Determine the [X, Y] coordinate at the center of the cell enclosing the given text.  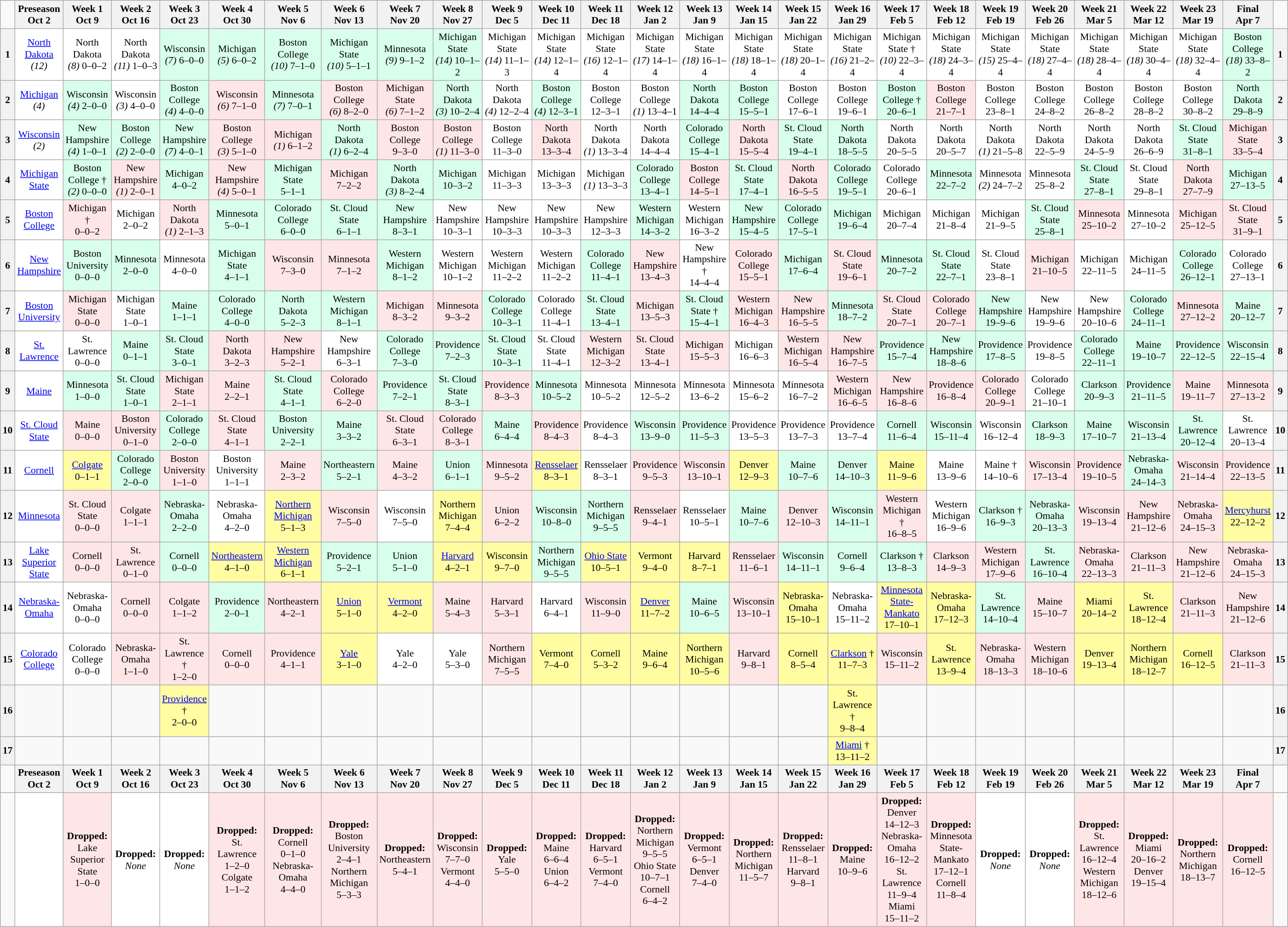
Clarkson †11–7–3 [852, 659]
Maine15–10–7 [1050, 608]
Michigan State(18) 16–1–4 [704, 54]
Colorado College20–7–1 [951, 311]
Dropped:Northern Michigan9–5–5Ohio State10–7–1Cornell6–4–2 [655, 860]
Providence13–7–3 [803, 431]
Cornell9–6–4 [852, 562]
St. Cloud State8–3–1 [457, 391]
North Dakota20–5–7 [951, 140]
Boston College(3) 5–1–0 [237, 140]
Northeastern4–1–0 [237, 562]
North Dakota27–7–9 [1198, 180]
Wisconsin13–9–0 [655, 431]
St. Cloud State29–8–1 [1149, 180]
Minnesota [39, 516]
St. Cloud State1–0–1 [135, 391]
St. Lawrence13–9–4 [951, 659]
Clarkson †16–9–3 [1000, 516]
Boston College9–3–0 [405, 140]
North Dakota(1) 6–2–4 [349, 140]
Dropped:Northeastern5–4–1 [405, 860]
Western Michigan8–1–1 [349, 311]
Providence5–2–1 [349, 562]
Northeastern5–2–1 [349, 471]
Michigan State0–0–0 [87, 311]
Denver11–7–2 [655, 608]
Wisconsin(3) 4–0–0 [135, 100]
Maine4–3–2 [405, 471]
Michigan21–8–4 [951, 220]
Michigan State(17) 14–1–4 [655, 54]
North Dakota13–3–4 [556, 140]
North Dakota20–5–5 [902, 140]
Maine †14–10–6 [1000, 471]
North Dakota26–6–9 [1149, 140]
St. Lawrence †9–8–4 [852, 711]
Colorado College13–4–1 [655, 180]
Maine6–4–4 [507, 431]
Dropped:Lake Superior State1–0–0 [87, 860]
Michigan State(6) 7–1–2 [405, 100]
St. Lawrence0–1–0 [135, 562]
Providence17–8–5 [1000, 351]
Michigan State(18) 18–1–4 [754, 54]
Michigan State(10) 5–1–1 [349, 54]
New Hampshire †14–4–4 [704, 265]
Michigan State(18) 24–3–4 [951, 54]
Michigan20–7–4 [902, 220]
Boston College24–8–2 [1050, 100]
Wisconsin22–15–4 [1248, 351]
Minnesota(9) 9–1–2 [405, 54]
Denver12–10–3 [803, 516]
Minnesota(2) 24–7–2 [1000, 180]
Nebraska-Omaha1–1–0 [135, 659]
Michigan State2–1–1 [184, 391]
Yale4–2–0 [405, 659]
Dropped:St. Lawrence1–2–0Colgate1–1–2 [237, 860]
St. Lawrence18–12–4 [1149, 608]
Wisconsin15–11–4 [951, 431]
Minnesota13–6–2 [704, 391]
Maine [39, 391]
Dropped:Harvard6–5–1Vermont7–4–0 [606, 860]
Vermont4–2–0 [405, 608]
Boston University0–0–0 [87, 265]
Colorado College19–5–1 [852, 180]
North Dakota16–5–5 [803, 180]
New Hampshire15–4–5 [754, 220]
Vermont9–4–0 [655, 562]
North Dakota(4) 12–2–4 [507, 100]
Dropped:Northern Michigan11–5–7 [754, 860]
Dropped:St. Lawrence16–12–4Western Michigan18–12–6 [1099, 860]
Michigan(4) [39, 100]
Providence8–3–3 [507, 391]
North Dakota5–2–3 [293, 311]
New Hampshire12–3–3 [606, 220]
Minnesota(7) 7–0–1 [293, 100]
Michigan State(18) 28–4–4 [1099, 54]
St. Cloud State25–8–1 [1050, 220]
Nebraska-Omaha0–0–0 [87, 608]
St. Cloud State [39, 431]
Minnesota4–0–0 [184, 265]
Providence9–5–3 [655, 471]
Nebraska-Omaha15–11–2 [852, 608]
Providence4–1–1 [293, 659]
Clarkson †13–8–3 [902, 562]
Michigan17–6–4 [803, 265]
Michigan State(18) 30–4–4 [1149, 54]
Wisconsin21–14–4 [1198, 471]
Maine2–2–1 [237, 391]
St. Cloud State23–8–1 [1000, 265]
Minnesota9–3–2 [457, 311]
Northern Michigan10–5–6 [704, 659]
Boston University1–1–1 [237, 471]
Dropped:Cornell16–12–5 [1248, 860]
St. Lawrence20–13–4 [1248, 431]
Wisconsin(6) 7–1–0 [237, 100]
Nebraska-Omaha4–2–0 [237, 516]
Colorado College7–3–0 [405, 351]
Michigan(5) 6–0–2 [237, 54]
Michigan13–3–3 [556, 180]
Michigan10–3–2 [457, 180]
Boston College12–3–1 [606, 100]
Michigan(1) 6–1–2 [293, 140]
St. Lawrence0–0–0 [87, 351]
Wisconsin(2) [39, 140]
Colorado College17–5–1 [803, 220]
Providence21–11–5 [1149, 391]
Michigan †0–0–2 [87, 220]
North Dakota18–5–5 [852, 140]
North Dakota15–5–4 [754, 140]
Providence11–5–3 [704, 431]
Minnesota9–5–2 [507, 471]
Northern Michigan7–4–4 [457, 516]
Vermont7–4–0 [556, 659]
New Hampshire16–5–5 [803, 311]
North Dakota(3) 10–2–4 [457, 100]
Maine19–11–7 [1198, 391]
Western Michigan16–4–3 [754, 311]
Wisconsin21–13–4 [1149, 431]
Michigan State(14) 11–1–3 [507, 54]
Colgate1–1–2 [184, 608]
Providence22–13–5 [1248, 471]
St. Lawrence16–10–4 [1050, 562]
St. Cloud State19–6–1 [852, 265]
New Hampshire [39, 265]
Boston College26–8–2 [1099, 100]
Wisconsin15–11–2 [902, 659]
Denver12–9–3 [754, 471]
Miami20–14–2 [1099, 608]
Boston College †20–6–1 [902, 100]
Cornell16–12–5 [1198, 659]
Dropped:Maine10–9–6 [852, 860]
Minnesota25–8–2 [1050, 180]
Minnesota7–1–2 [349, 265]
Dropped:Minnesota State-Mankato17–12–1Cornell11–8–4 [951, 860]
Cornell [39, 471]
St. Cloud State3–0–1 [184, 351]
Boston College14–5–1 [704, 180]
Providence †2–0–0 [184, 711]
Maine11–9–6 [902, 471]
Boston College(2) 2–0–0 [135, 140]
Wisconsin16–12–4 [1000, 431]
Maine0–0–0 [87, 431]
Wisconsin7–3–0 [293, 265]
Dropped:Denver14–12–3Nebraska-Omaha16–12–2St. Lawrence11–9–4Miami15–11–2 [902, 860]
Northern Michigan5–1–3 [293, 516]
Clarkson14–9–3 [951, 562]
St. Cloud State31–9–1 [1248, 220]
Providence19–10–5 [1099, 471]
Colorado College24–11–1 [1149, 311]
Rensselaer11–6–1 [754, 562]
Michigan State(18) 32–4–4 [1198, 54]
St. Lawrence20–12–4 [1198, 431]
Dropped:Rensselaer11–8–1Harvard9–8–1 [803, 860]
Minnesota25–10–2 [1099, 220]
Michigan25–12–5 [1198, 220]
Maine1–1–1 [184, 311]
St. Cloud State †15–4–1 [704, 311]
Dropped:Cornell0–1–0Nebraska-Omaha4–4–0 [293, 860]
New Hampshire8–3–1 [405, 220]
Boston College(1) 11–3–0 [457, 140]
Colorado College20–9–1 [1000, 391]
Michigan State(16) 12–1–4 [606, 54]
Colgate1–1–1 [135, 516]
Michigan State33–5–4 [1248, 140]
Boston College17–6–1 [803, 100]
Michigan8–3–2 [405, 311]
Maine19–10–7 [1149, 351]
Providence7–2–1 [405, 391]
Miami †13–11–2 [852, 751]
Boston College23–8–1 [1000, 100]
North Dakota(1) 21–5–8 [1000, 140]
New Hampshire5–2–1 [293, 351]
Michigan State(18) 27–4–4 [1050, 54]
Providence13–7–4 [852, 431]
Dropped:Vermont6–5–1Denver7–4–0 [704, 860]
Providence19–8–5 [1050, 351]
St. Cloud State19–4–1 [803, 140]
New Hampshire(7) 4–0–1 [184, 140]
Michigan2–0–2 [135, 220]
St. Cloud State10–3–1 [507, 351]
Michigan State(18) 20–1–4 [803, 54]
St. Cloud State17–4–1 [754, 180]
Boston College(4) 12–3–1 [556, 100]
Minnesota5–0–1 [237, 220]
Nebraska-Omaha15–10–1 [803, 608]
North Dakota29–8–9 [1248, 100]
Michigan7–2–2 [349, 180]
Minnesota27–10–2 [1149, 220]
Boston College11–3–0 [507, 140]
St. Cloud State6–3–1 [405, 431]
Colgate0–1–1 [87, 471]
Dropped:Maine6–6–4Union6–4–2 [556, 860]
Boston College †(2) 0–0–0 [87, 180]
Nebraska-Omaha20–13–3 [1050, 516]
Boston University [39, 311]
Western Michigan12–3–2 [606, 351]
Wisconsin17–13–4 [1050, 471]
Cornell11–6–4 [902, 431]
Northern Michigan7–5–5 [507, 659]
Michigan15–5–3 [704, 351]
New Hampshire10–3–1 [457, 220]
Nebraska-Omaha22–13–3 [1099, 562]
Denver19–13–4 [1099, 659]
Boston University1–1–0 [184, 471]
North Dakota(3) 8–2–4 [405, 180]
Dropped:Yale5–5–0 [507, 860]
Harvard4–2–1 [457, 562]
Western Michigan16–6–5 [852, 391]
Boston College [39, 220]
Nebraska-Omaha24–14–3 [1149, 471]
Dropped:Boston University2–4–1Northern Michigan5–3–3 [349, 860]
Boston University0–1–0 [135, 431]
New Hampshire13–4–3 [655, 265]
Michigan State(15) 25–4–4 [1000, 54]
Colorado College [39, 659]
Boston College21–7–1 [951, 100]
Providence15–7–4 [902, 351]
Michigan13–5–3 [655, 311]
Michigan19–6–4 [852, 220]
Clarkson18–9–3 [1050, 431]
Western Michigan16–3–2 [704, 220]
Denver14–10–3 [852, 471]
Providence2–0–1 [237, 608]
St. Cloud State27–8–1 [1099, 180]
Dropped:Miami20–16–2Denver19–15–4 [1149, 860]
St. Lawrence [39, 351]
St. Cloud State11–4–1 [556, 351]
Union6–1–1 [457, 471]
Colorado College26–12–1 [1198, 265]
St. Cloud State6–1–1 [349, 220]
North Dakota24–5–9 [1099, 140]
Boston College(10) 7–1–0 [293, 54]
Lake Superior State [39, 562]
Michigan16–6–3 [754, 351]
Wisconsin(4) 2–0–0 [87, 100]
Boston College15–5–1 [754, 100]
Michigan State(14) 12–1–4 [556, 54]
St. Cloud State31–8–1 [1198, 140]
Mercyhurst22–12–2 [1248, 516]
Colorado College27–13–1 [1248, 265]
Nebraska-Omaha2–2–0 [184, 516]
Northern Michigan18–12–7 [1149, 659]
Maine17–10–7 [1099, 431]
New Hampshire(4) 5–0–1 [237, 180]
Boston College19–6–1 [852, 100]
Western Michigan17–9–6 [1000, 562]
Colorado College6–2–0 [349, 391]
Michigan4–0–2 [184, 180]
Providence16–8–4 [951, 391]
Wisconsin9–7–0 [507, 562]
Michigan21–10–5 [1050, 265]
St. Cloud State20–7–1 [902, 311]
Cornell5–3–2 [606, 659]
Minnesota20–7–2 [902, 265]
Boston College28–8–2 [1149, 100]
Ohio State10–5–1 [606, 562]
Michigan State(16) 21–2–4 [852, 54]
Boston University2–2–1 [293, 431]
Michigan21–9–5 [1000, 220]
New Hampshire(4) 1–0–1 [87, 140]
New Hampshire6–3–1 [349, 351]
Colorado College15–4–1 [704, 140]
Minnesota16–7–2 [803, 391]
Dropped:Wisconsin7–7–0Vermont4–4–0 [457, 860]
Michigan24–11–5 [1149, 265]
Nebraska-Omaha18–13–3 [1000, 659]
Maine3–3–2 [349, 431]
Boston College(18) 33–8–2 [1248, 54]
North Dakota(1) 2–1–3 [184, 220]
Harvard8–7–1 [704, 562]
Colorado College6–0–0 [293, 220]
New Hampshire20–10–6 [1099, 311]
New Hampshire16–8–6 [902, 391]
Rensselaer10–5–1 [704, 516]
Minnesota27–12–2 [1198, 311]
Michigan State4–1–1 [237, 265]
Minnesota State-Mankato17–10–1 [902, 608]
Western Michigan8–1–2 [405, 265]
Wisconsin10–8–0 [556, 516]
Western Michigan6–1–1 [293, 562]
Yale5–3–0 [457, 659]
Maine9–6–4 [655, 659]
Colorado College20–6–1 [902, 180]
Western Michigan †16–8–5 [902, 516]
Colorado College4–0–0 [237, 311]
North Dakota(1) 13–3–4 [606, 140]
Maine10–6–5 [704, 608]
North Dakota(11) 1–0–3 [135, 54]
Colorado College0–0–0 [87, 659]
Union6–2–2 [507, 516]
Cornell8–5–4 [803, 659]
Maine2–3–2 [293, 471]
Maine5–4–3 [457, 608]
New Hampshire16–7–5 [852, 351]
Minnesota12–5–2 [655, 391]
Wisconsin(7) 6–0–0 [184, 54]
Western Michigan10–1–2 [457, 265]
St. Lawrence †1–2–0 [184, 659]
Northeastern4–2–1 [293, 608]
Providence22–12–5 [1198, 351]
North Dakota3–2–3 [237, 351]
St. Cloud State0–0–0 [87, 516]
Michigan State †(10) 22–3–4 [902, 54]
Michigan(1) 13–3–3 [606, 180]
Minnesota15–6–2 [754, 391]
Michigan11–3–3 [507, 180]
Maine13–9–6 [951, 471]
Nebraska-Omaha [39, 608]
Western Michigan14–3–2 [655, 220]
Colorado College15–5–1 [754, 265]
Boston College(4) 4–0–0 [184, 100]
Minnesota27–13–2 [1248, 391]
Harvard6–4–1 [556, 608]
Colorado College8–3–1 [457, 431]
Michigan27–13–5 [1248, 180]
Western Michigan16–5–4 [803, 351]
New Hampshire18–8–6 [951, 351]
Minnesota18–7–2 [852, 311]
New Hampshire(1) 2–0–1 [135, 180]
Minnesota1–0–0 [87, 391]
Michigan State1–0–1 [135, 311]
Minnesota2–0–0 [135, 265]
Colorado College22–11–1 [1099, 351]
Western Michigan18–10–6 [1050, 659]
Boston College(6) 8–2–0 [349, 100]
Nebraska-Omaha17–12–3 [951, 608]
Colorado College10–3–1 [507, 311]
Providence7–2–3 [457, 351]
Michigan State [39, 180]
Maine20–12–7 [1248, 311]
Michigan22–11–5 [1099, 265]
Boston College30–8–2 [1198, 100]
Dropped:Northern Michigan18–13–7 [1198, 860]
North Dakota(8) 0–0–2 [87, 54]
Michigan State(14) 10–1–2 [457, 54]
Maine0–1–1 [135, 351]
Boston College(1) 13–4–1 [655, 100]
Harvard5–3–1 [507, 608]
Western Michigan16–9–6 [951, 516]
Wisconsin11–9–0 [606, 608]
St. Lawrence14–10–4 [1000, 608]
Harvard9–8–1 [754, 659]
Colorado College21–10–1 [1050, 391]
Michigan State5–1–1 [293, 180]
St. Cloud State22–7–1 [951, 265]
Yale3–1–0 [349, 659]
North Dakota(12) [39, 54]
Clarkson20–9–3 [1099, 391]
Wisconsin19–13–4 [1099, 516]
Rensselaer9–4–1 [655, 516]
Providence13–5–3 [754, 431]
Minnesota22–7–2 [951, 180]
North Dakota22–5–9 [1050, 140]
